From the cell containing the given text, extract its center point as (X, Y) coordinate. 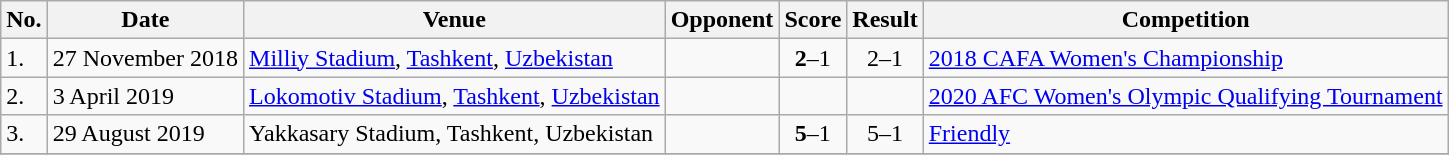
Score (813, 20)
2. (24, 96)
Result (885, 20)
No. (24, 20)
Yakkasary Stadium, Tashkent, Uzbekistan (455, 134)
2020 AFC Women's Olympic Qualifying Tournament (1186, 96)
29 August 2019 (145, 134)
1. (24, 58)
3. (24, 134)
Date (145, 20)
3 April 2019 (145, 96)
Milliy Stadium, Tashkent, Uzbekistan (455, 58)
Competition (1186, 20)
Lokomotiv Stadium, Tashkent, Uzbekistan (455, 96)
Friendly (1186, 134)
Venue (455, 20)
Opponent (722, 20)
2018 CAFA Women's Championship (1186, 58)
27 November 2018 (145, 58)
